Detect which cell encompasses the target text, then output its [X, Y] center coordinate. 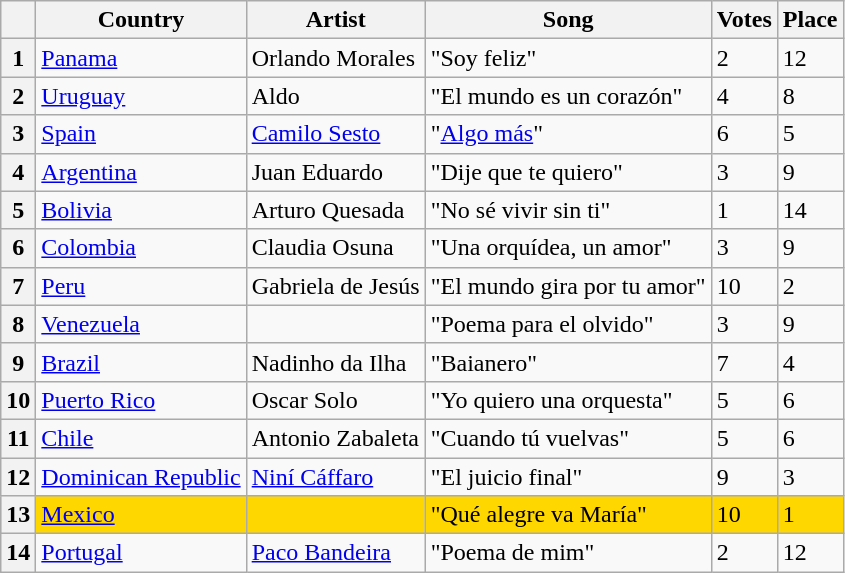
Country [141, 20]
"Cuando tú vuelvas" [568, 438]
Artist [336, 20]
"Poema para el olvido" [568, 324]
Oscar Solo [336, 400]
Spain [141, 134]
Aldo [336, 96]
"Dije que te quiero" [568, 172]
Place [810, 20]
Gabriela de Jesús [336, 286]
"Baianero" [568, 362]
Juan Eduardo [336, 172]
Uruguay [141, 96]
Venezuela [141, 324]
Bolivia [141, 210]
Argentina [141, 172]
Puerto Rico [141, 400]
Portugal [141, 553]
Colombia [141, 248]
"Poema de mim" [568, 553]
Camilo Sesto [336, 134]
"No sé vivir sin ti" [568, 210]
Antonio Zabaleta [336, 438]
"Algo más" [568, 134]
"Soy feliz" [568, 58]
Song [568, 20]
11 [18, 438]
"Yo quiero una orquesta" [568, 400]
Peru [141, 286]
Nadinho da Ilha [336, 362]
"El juicio final" [568, 477]
Arturo Quesada [336, 210]
13 [18, 515]
Brazil [141, 362]
"El mundo es un corazón" [568, 96]
Panama [141, 58]
Mexico [141, 515]
Niní Cáffaro [336, 477]
"Una orquídea, un amor" [568, 248]
Dominican Republic [141, 477]
Orlando Morales [336, 58]
Chile [141, 438]
"Qué alegre va María" [568, 515]
"El mundo gira por tu amor" [568, 286]
Claudia Osuna [336, 248]
Paco Bandeira [336, 553]
Votes [744, 20]
